Search for the cell housing the specified text and yield its [x, y] center coordinate. 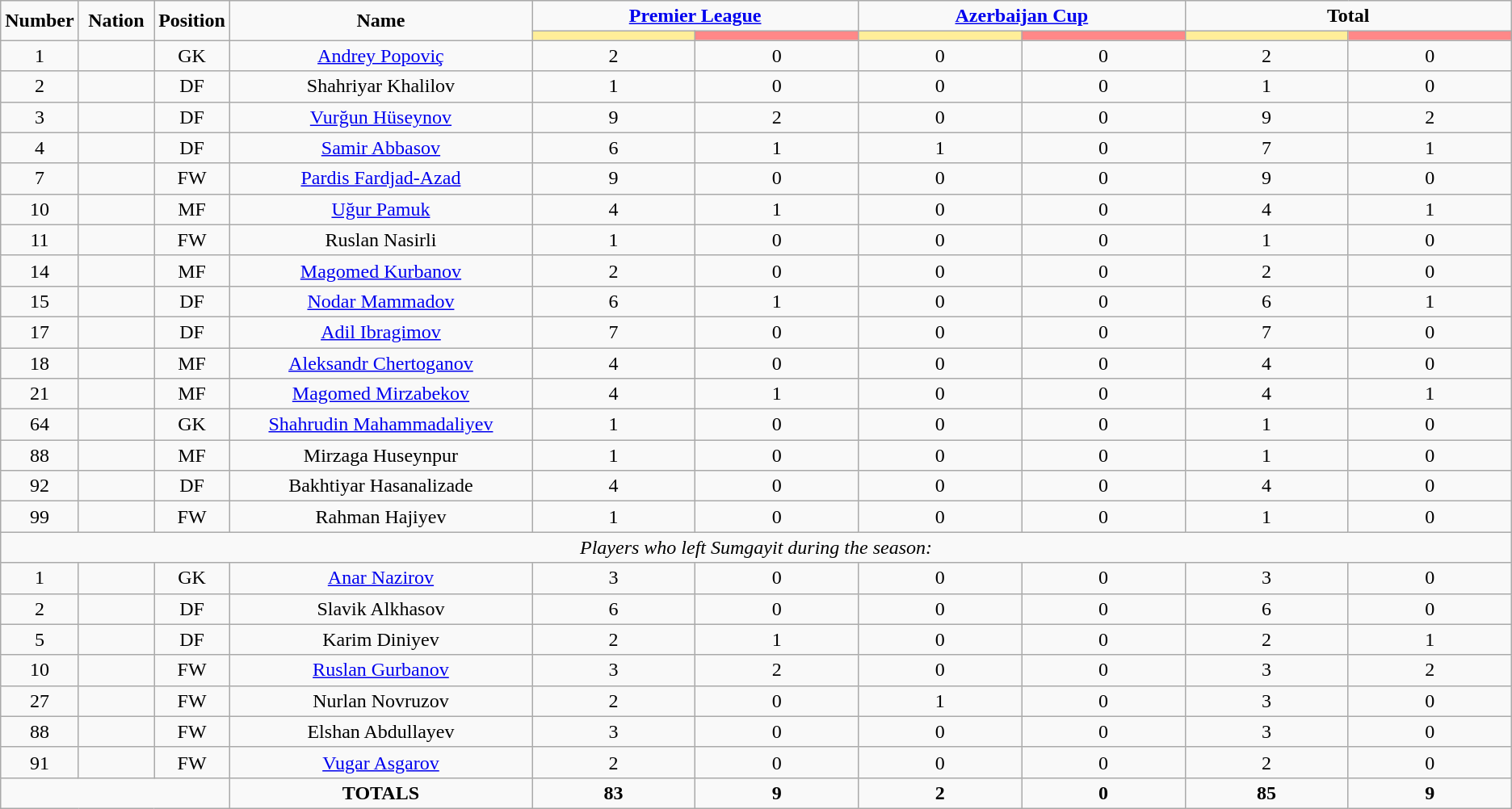
Shahrudin Mahammadaliyev [380, 425]
TOTALS [380, 793]
Rahman Hajiyev [380, 517]
Ruslan Gurbanov [380, 670]
14 [40, 270]
91 [40, 762]
21 [40, 394]
92 [40, 486]
Premier League [695, 16]
Anar Nazirov [380, 578]
64 [40, 425]
Karim Diniyev [380, 639]
5 [40, 639]
Vurğun Hüseynov [380, 117]
Shahriyar Khalilov [380, 86]
Slavik Alkhasov [380, 609]
Position [192, 21]
Samir Abbasov [380, 148]
Name [380, 21]
Nurlan Novruzov [380, 701]
Magomed Kurbanov [380, 270]
11 [40, 240]
Azerbaijan Cup [1022, 16]
Uğur Pamuk [380, 209]
Ruslan Nasirli [380, 240]
Players who left Sumgayit during the season: [756, 547]
Andrey Popoviç [380, 56]
83 [613, 793]
99 [40, 517]
Mirzaga Huseynpur [380, 455]
Elshan Abdullayev [380, 731]
Bakhtiyar Hasanalizade [380, 486]
Nodar Mammadov [380, 301]
Pardis Fardjad-Azad [380, 178]
Vugar Asgarov [380, 762]
18 [40, 363]
Adil Ibragimov [380, 332]
Aleksandr Chertoganov [380, 363]
15 [40, 301]
Magomed Mirzabekov [380, 394]
85 [1266, 793]
Total [1348, 16]
17 [40, 332]
Number [40, 21]
Nation [116, 21]
27 [40, 701]
